From the cell containing the given text, extract its center point as [X, Y] coordinate. 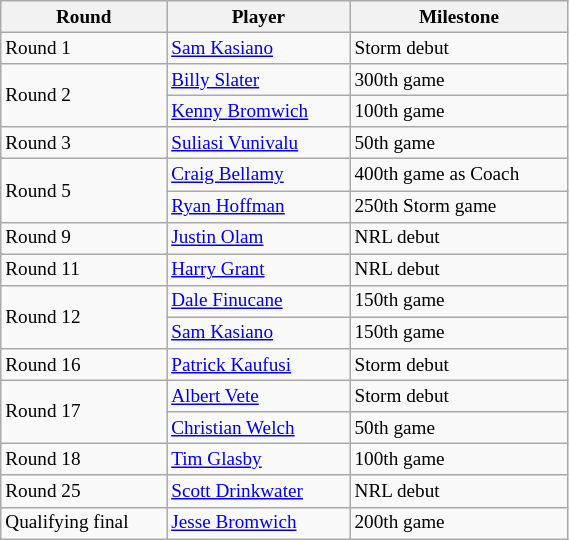
Billy Slater [258, 80]
Dale Finucane [258, 301]
Round 2 [84, 96]
Round 18 [84, 460]
Round 9 [84, 238]
Kenny Bromwich [258, 111]
Player [258, 17]
Tim Glasby [258, 460]
250th Storm game [459, 206]
Round 3 [84, 143]
Round 25 [84, 491]
Suliasi Vunivalu [258, 143]
Justin Olam [258, 238]
400th game as Coach [459, 175]
Craig Bellamy [258, 175]
Round 1 [84, 48]
Albert Vete [258, 396]
Patrick Kaufusi [258, 365]
Christian Welch [258, 428]
Round 5 [84, 190]
Round 12 [84, 316]
Round 16 [84, 365]
300th game [459, 80]
Ryan Hoffman [258, 206]
Round 11 [84, 270]
Milestone [459, 17]
Round [84, 17]
Qualifying final [84, 523]
Scott Drinkwater [258, 491]
Harry Grant [258, 270]
Jesse Bromwich [258, 523]
Round 17 [84, 412]
200th game [459, 523]
